From the cell containing the given text, extract its center point as (x, y) coordinate. 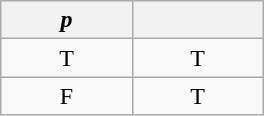
p (66, 20)
F (66, 96)
